Locate the cell with the specified text and output its [x, y] center coordinate. 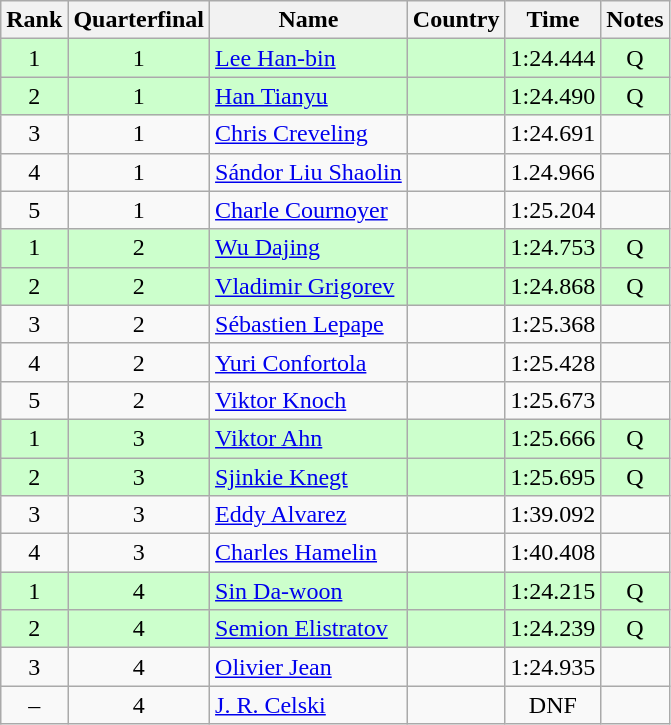
Country [456, 20]
Rank [34, 20]
Eddy Alvarez [309, 515]
1:40.408 [553, 553]
Viktor Ahn [309, 438]
1:25.673 [553, 400]
Sjinkie Knegt [309, 477]
J. R. Celski [309, 705]
Han Tianyu [309, 96]
Olivier Jean [309, 667]
DNF [553, 705]
1:24.691 [553, 134]
– [34, 705]
1:25.695 [553, 477]
Sándor Liu Shaolin [309, 172]
1:24.753 [553, 248]
1:24.239 [553, 629]
Lee Han-bin [309, 58]
Charle Cournoyer [309, 210]
1:39.092 [553, 515]
Sébastien Lepape [309, 324]
Viktor Knoch [309, 400]
1:24.215 [553, 591]
1:25.368 [553, 324]
Wu Dajing [309, 248]
Charles Hamelin [309, 553]
Name [309, 20]
Notes [635, 20]
1:24.868 [553, 286]
Quarterfinal [139, 20]
1.24.966 [553, 172]
1:25.428 [553, 362]
1:25.666 [553, 438]
Time [553, 20]
Vladimir Grigorev [309, 286]
1:24.444 [553, 58]
Yuri Confortola [309, 362]
1:25.204 [553, 210]
Chris Creveling [309, 134]
Sin Da-woon [309, 591]
1:24.490 [553, 96]
Semion Elistratov [309, 629]
1:24.935 [553, 667]
